Detect which cell encompasses the target text, then output its [x, y] center coordinate. 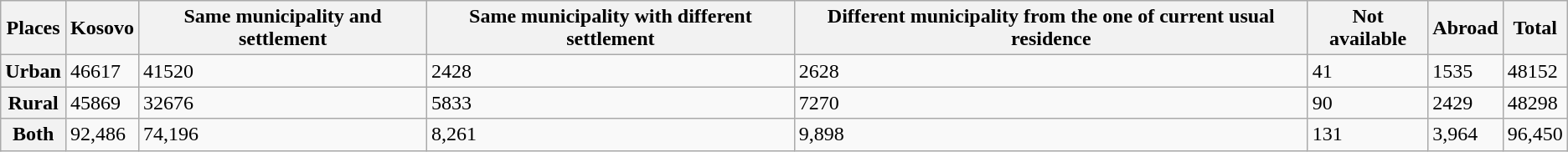
Not available [1368, 28]
5833 [611, 103]
3,964 [1466, 134]
2428 [611, 71]
8,261 [611, 134]
131 [1368, 134]
Total [1534, 28]
Rural [34, 103]
Places [34, 28]
9,898 [1050, 134]
90 [1368, 103]
2628 [1050, 71]
Both [34, 134]
48298 [1534, 103]
Same municipality and settlement [283, 28]
32676 [283, 103]
46617 [102, 71]
Urban [34, 71]
41 [1368, 71]
41520 [283, 71]
74,196 [283, 134]
Kosovo [102, 28]
2429 [1466, 103]
1535 [1466, 71]
96,450 [1534, 134]
7270 [1050, 103]
48152 [1534, 71]
Abroad [1466, 28]
Same municipality with different settlement [611, 28]
45869 [102, 103]
Different municipality from the one of current usual residence [1050, 28]
92,486 [102, 134]
